Determine the (x, y) coordinate at the center of the cell enclosing the given text.  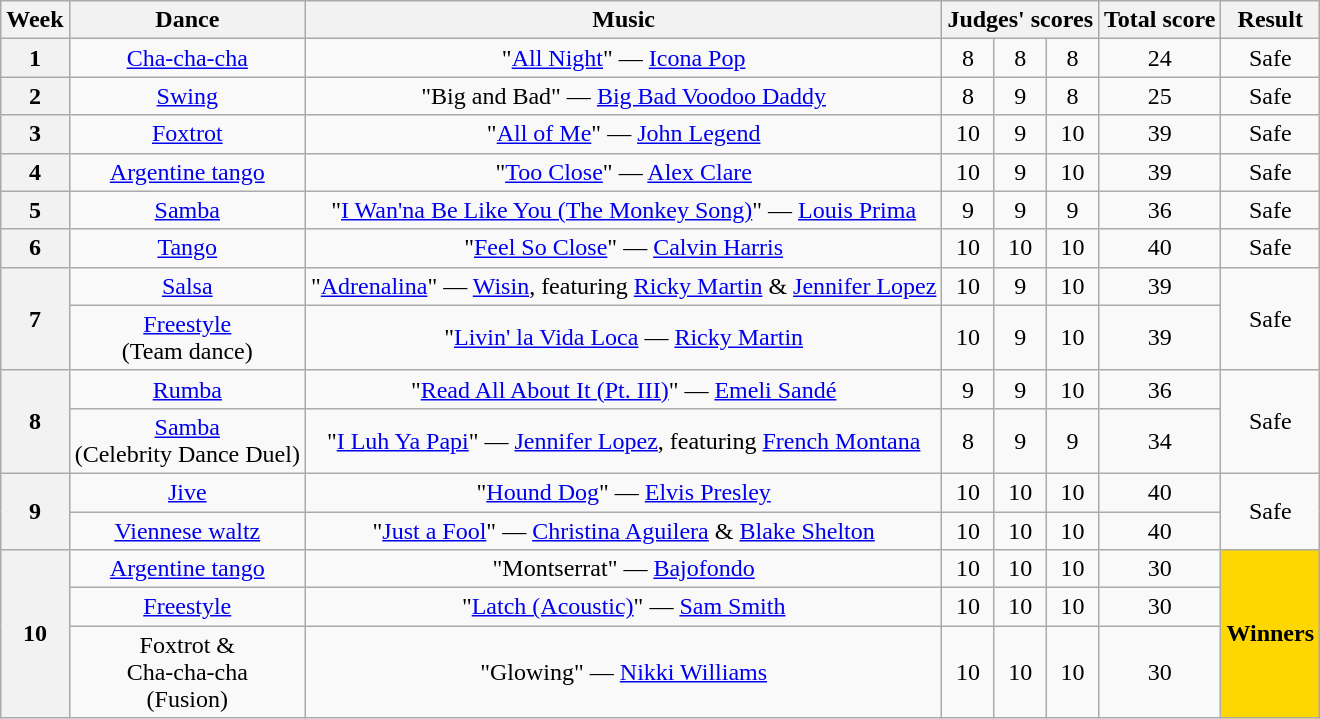
"I Wan'na Be Like You (The Monkey Song)" — Louis Prima (623, 210)
"Adrenalina" — Wisin, featuring Ricky Martin & Jennifer Lopez (623, 286)
Foxtrot &Cha-cha-cha(Fusion) (187, 672)
4 (35, 172)
Freestyle(Team dance) (187, 338)
2 (35, 96)
1 (35, 58)
"Latch (Acoustic)" — Sam Smith (623, 607)
"Livin' la Vida Loca — Ricky Martin (623, 338)
Dance (187, 20)
Tango (187, 248)
"Too Close" — Alex Clare (623, 172)
Cha-cha-cha (187, 58)
"Feel So Close" — Calvin Harris (623, 248)
Week (35, 20)
"I Luh Ya Papi" — Jennifer Lopez, featuring French Montana (623, 440)
"Glowing" — Nikki Williams (623, 672)
Foxtrot (187, 134)
Total score (1160, 20)
"All Night" — Icona Pop (623, 58)
Salsa (187, 286)
24 (1160, 58)
Swing (187, 96)
Viennese waltz (187, 531)
Winners (1270, 634)
6 (35, 248)
Music (623, 20)
Samba (187, 210)
"Just a Fool" — Christina Aguilera & Blake Shelton (623, 531)
"Big and Bad" — Big Bad Voodoo Daddy (623, 96)
"Montserrat" — Bajofondo (623, 569)
Judges' scores (1020, 20)
Freestyle (187, 607)
25 (1160, 96)
Result (1270, 20)
7 (35, 318)
3 (35, 134)
"All of Me" — John Legend (623, 134)
"Read All About It (Pt. III)" — Emeli Sandé (623, 389)
Jive (187, 492)
Samba(Celebrity Dance Duel) (187, 440)
Rumba (187, 389)
"Hound Dog" — Elvis Presley (623, 492)
5 (35, 210)
34 (1160, 440)
